Search for the cell housing the specified text and yield its [X, Y] center coordinate. 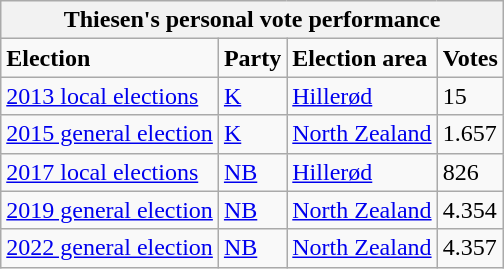
Election area [362, 58]
4.354 [470, 210]
Thiesen's personal vote performance [252, 20]
Election [110, 58]
2015 general election [110, 134]
2022 general election [110, 248]
4.357 [470, 248]
15 [470, 96]
826 [470, 172]
Votes [470, 58]
2017 local elections [110, 172]
1.657 [470, 134]
Party [252, 58]
2013 local elections [110, 96]
2019 general election [110, 210]
